Provide the (x, y) coordinate of the cell's center where the given text is located.  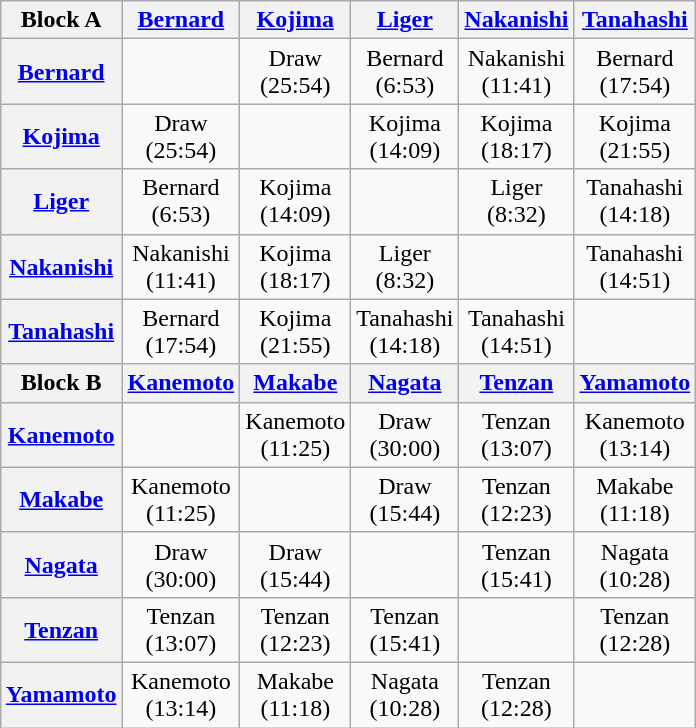
Block A (61, 20)
Block B (61, 383)
